Capture the cell that displays the provided text and extract its [x, y] central coordinate. 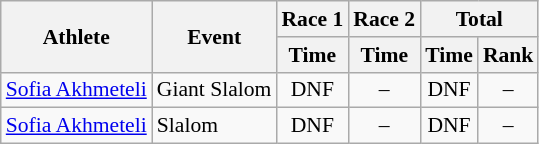
Athlete [76, 36]
Rank [508, 55]
Race 1 [312, 19]
Slalom [214, 126]
Event [214, 36]
Total [479, 19]
Race 2 [384, 19]
Giant Slalom [214, 90]
